From the cell containing the given text, extract its center point as (X, Y) coordinate. 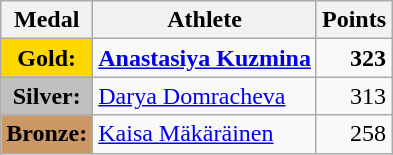
Anastasiya Kuzmina (205, 58)
Medal (47, 20)
Kaisa Mäkäräinen (205, 134)
Points (354, 20)
313 (354, 96)
Bronze: (47, 134)
Silver: (47, 96)
258 (354, 134)
Gold: (47, 58)
323 (354, 58)
Darya Domracheva (205, 96)
Athlete (205, 20)
